Locate the cell with the specified text and output its [x, y] center coordinate. 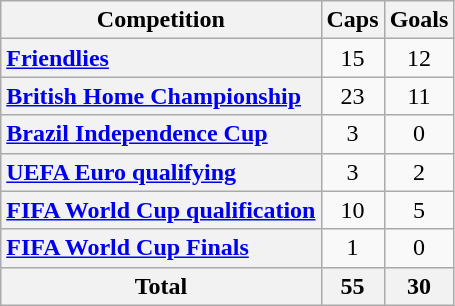
Goals [419, 20]
2 [419, 172]
FIFA World Cup qualification [161, 210]
23 [352, 96]
Caps [352, 20]
Total [161, 286]
1 [352, 248]
British Home Championship [161, 96]
30 [419, 286]
Friendlies [161, 58]
UEFA Euro qualifying [161, 172]
11 [419, 96]
5 [419, 210]
Brazil Independence Cup [161, 134]
10 [352, 210]
15 [352, 58]
FIFA World Cup Finals [161, 248]
55 [352, 286]
Competition [161, 20]
12 [419, 58]
